From the cell containing the given text, extract its center point as (X, Y) coordinate. 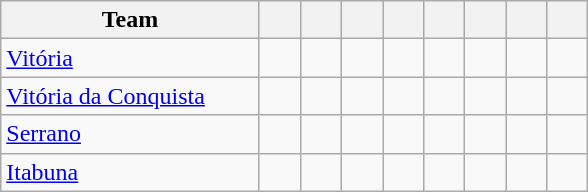
Vitória (130, 58)
Team (130, 20)
Itabuna (130, 172)
Serrano (130, 134)
Vitória da Conquista (130, 96)
